Locate the cell with the specified text and output its (x, y) center coordinate. 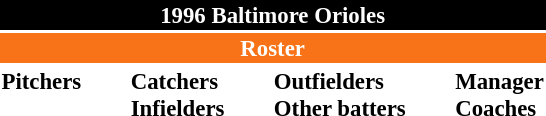
Roster (272, 48)
1996 Baltimore Orioles (272, 15)
